For the text-containing cell, return its midpoint in [X, Y] coordinate format. 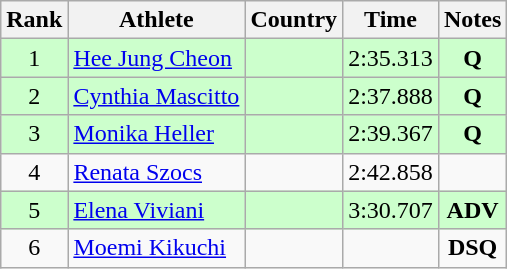
Athlete [156, 20]
4 [34, 172]
Renata Szocs [156, 172]
Elena Viviani [156, 210]
Monika Heller [156, 134]
2:37.888 [391, 96]
2:42.858 [391, 172]
DSQ [472, 248]
5 [34, 210]
ADV [472, 210]
3 [34, 134]
Country [294, 20]
2:39.367 [391, 134]
1 [34, 58]
2:35.313 [391, 58]
Notes [472, 20]
Time [391, 20]
2 [34, 96]
6 [34, 248]
Moemi Kikuchi [156, 248]
Hee Jung Cheon [156, 58]
Cynthia Mascitto [156, 96]
Rank [34, 20]
3:30.707 [391, 210]
